Find where the given text appears and provide that cell's center as [X, Y] coordinate. 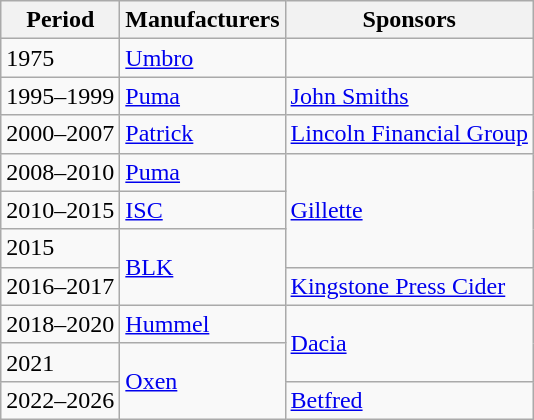
Period [60, 20]
BLK [202, 267]
ISC [202, 210]
Hummel [202, 324]
2008–2010 [60, 172]
Lincoln Financial Group [409, 134]
Gillette [409, 210]
Betfred [409, 400]
2015 [60, 248]
Oxen [202, 381]
2022–2026 [60, 400]
2000–2007 [60, 134]
1975 [60, 58]
Dacia [409, 343]
2021 [60, 362]
2016–2017 [60, 286]
1995–1999 [60, 96]
Sponsors [409, 20]
Umbro [202, 58]
Kingstone Press Cider [409, 286]
Patrick [202, 134]
Manufacturers [202, 20]
2018–2020 [60, 324]
2010–2015 [60, 210]
John Smiths [409, 96]
